Return (X, Y) of the center of cell containing provided text 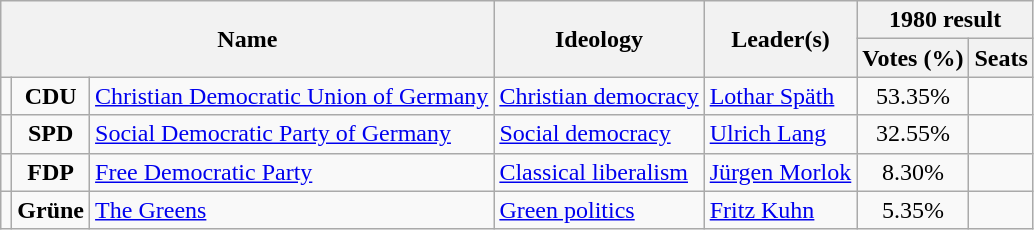
Social Democratic Party of Germany (292, 134)
Lothar Späth (780, 96)
Social democracy (599, 134)
8.30% (913, 172)
5.35% (913, 210)
Christian democracy (599, 96)
Fritz Kuhn (780, 210)
32.55% (913, 134)
Seats (1001, 58)
Votes (%) (913, 58)
Leader(s) (780, 39)
Free Democratic Party (292, 172)
SPD (51, 134)
CDU (51, 96)
The Greens (292, 210)
Grüne (51, 210)
1980 result (946, 20)
Jürgen Morlok (780, 172)
Classical liberalism (599, 172)
Ulrich Lang (780, 134)
Name (248, 39)
Ideology (599, 39)
FDP (51, 172)
53.35% (913, 96)
Christian Democratic Union of Germany (292, 96)
Green politics (599, 210)
